Search for the cell housing the specified text and yield its (X, Y) center coordinate. 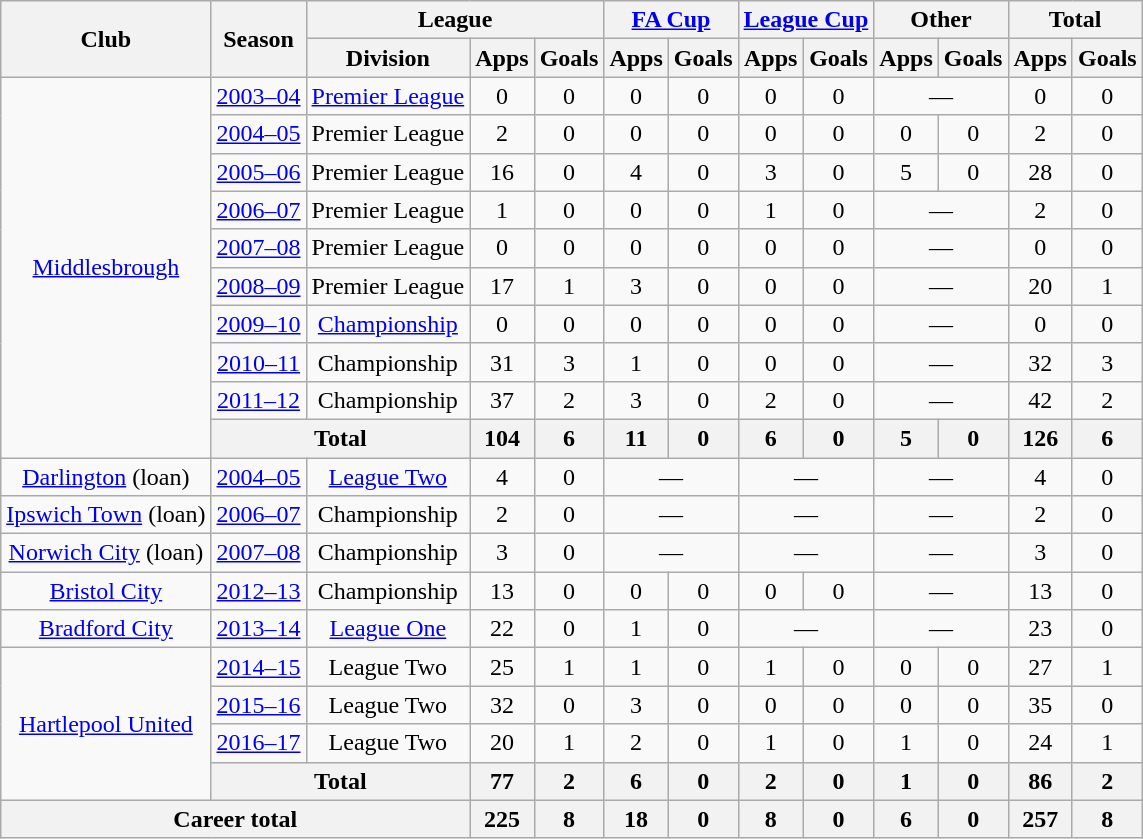
35 (1040, 705)
League Cup (806, 20)
Darlington (loan) (106, 477)
FA Cup (671, 20)
Middlesbrough (106, 268)
16 (502, 172)
257 (1040, 819)
126 (1040, 438)
Season (258, 39)
2013–14 (258, 629)
League (455, 20)
42 (1040, 400)
Bristol City (106, 591)
2016–17 (258, 743)
37 (502, 400)
Norwich City (loan) (106, 553)
League One (388, 629)
31 (502, 362)
104 (502, 438)
Hartlepool United (106, 724)
24 (1040, 743)
Bradford City (106, 629)
17 (502, 286)
2015–16 (258, 705)
86 (1040, 781)
18 (636, 819)
2010–11 (258, 362)
2011–12 (258, 400)
23 (1040, 629)
25 (502, 667)
225 (502, 819)
27 (1040, 667)
11 (636, 438)
22 (502, 629)
Career total (236, 819)
2014–15 (258, 667)
2009–10 (258, 324)
2003–04 (258, 96)
Club (106, 39)
Division (388, 58)
2005–06 (258, 172)
77 (502, 781)
28 (1040, 172)
Other (941, 20)
2012–13 (258, 591)
2008–09 (258, 286)
Ipswich Town (loan) (106, 515)
